Return the (x, y) coordinate for the center point of the cell that contains the specified text.  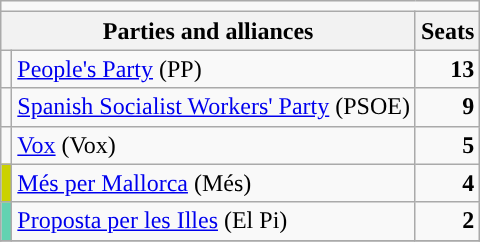
13 (447, 69)
Parties and alliances (208, 31)
Seats (447, 31)
2 (447, 221)
People's Party (PP) (214, 69)
5 (447, 145)
9 (447, 107)
Spanish Socialist Workers' Party (PSOE) (214, 107)
Vox (Vox) (214, 145)
Proposta per les Illes (El Pi) (214, 221)
Més per Mallorca (Més) (214, 183)
4 (447, 183)
